Pinpoint the cell where the given text exists, returning its (x, y) midpoint coordinate. 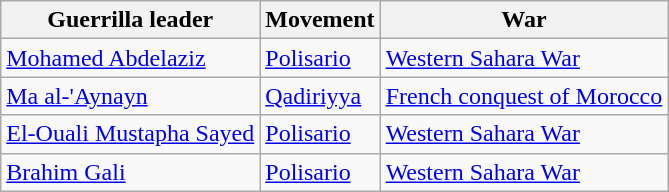
Ma al-'Aynayn (130, 96)
Mohamed Abdelaziz (130, 58)
Qadiriyya (320, 96)
War (524, 20)
El-Ouali Mustapha Sayed (130, 134)
Brahim Gali (130, 172)
Movement (320, 20)
French conquest of Morocco (524, 96)
Guerrilla leader (130, 20)
